Capture the cell that displays the provided text and extract its (x, y) central coordinate. 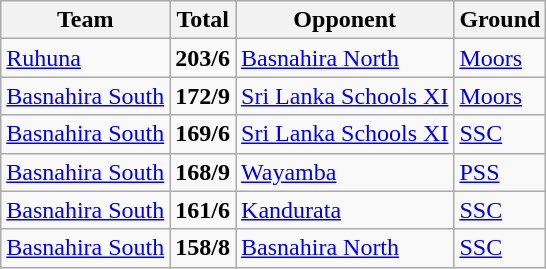
158/8 (203, 248)
Total (203, 20)
Team (86, 20)
172/9 (203, 96)
161/6 (203, 210)
203/6 (203, 58)
PSS (500, 172)
Opponent (345, 20)
168/9 (203, 172)
169/6 (203, 134)
Kandurata (345, 210)
Ground (500, 20)
Wayamba (345, 172)
Ruhuna (86, 58)
